Output the [x, y] coordinate of the center of the cell containing the given text.  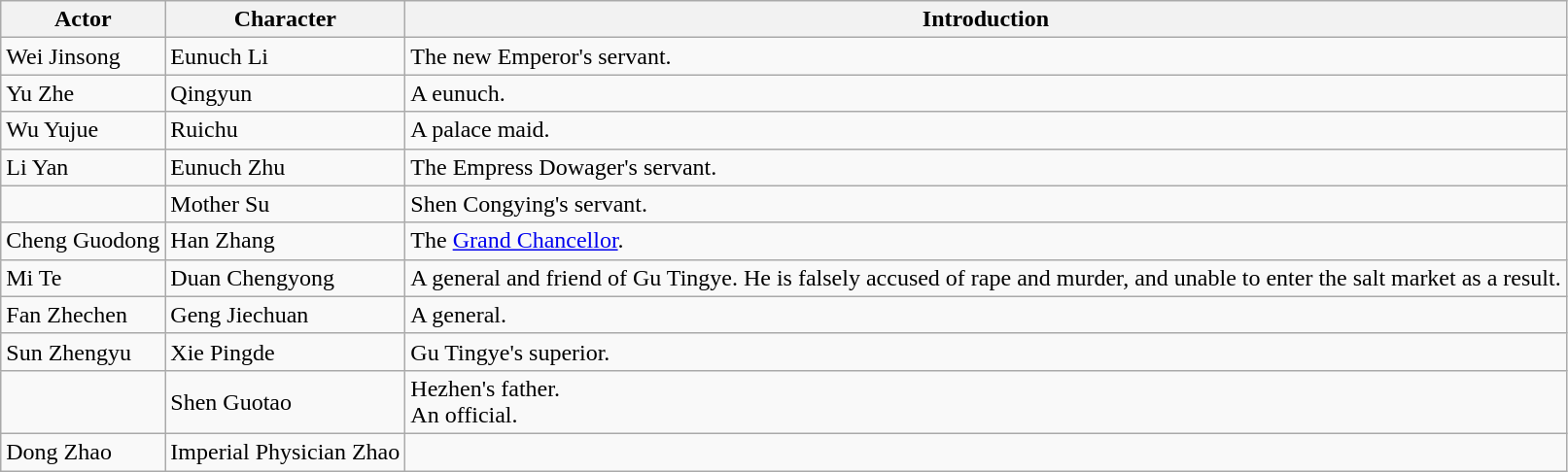
The Empress Dowager's servant. [986, 167]
Mi Te [84, 278]
The Grand Chancellor. [986, 241]
Fan Zhechen [84, 315]
Gu Tingye's superior. [986, 352]
A general. [986, 315]
Actor [84, 19]
Hezhen's father. An official. [986, 402]
Qingyun [286, 93]
Cheng Guodong [84, 241]
A eunuch. [986, 93]
Wu Yujue [84, 130]
Shen Guotao [286, 402]
Eunuch Zhu [286, 167]
Duan Chengyong [286, 278]
Imperial Physician Zhao [286, 452]
Mother Su [286, 204]
Eunuch Li [286, 56]
Character [286, 19]
Shen Congying's servant. [986, 204]
A general and friend of Gu Tingye. He is falsely accused of rape and murder, and unable to enter the salt market as a result. [986, 278]
Geng Jiechuan [286, 315]
Ruichu [286, 130]
Dong Zhao [84, 452]
Li Yan [84, 167]
Yu Zhe [84, 93]
Wei Jinsong [84, 56]
A palace maid. [986, 130]
Introduction [986, 19]
Sun Zhengyu [84, 352]
Han Zhang [286, 241]
The new Emperor's servant. [986, 56]
Xie Pingde [286, 352]
